From the cell containing the given text, extract its center point as [x, y] coordinate. 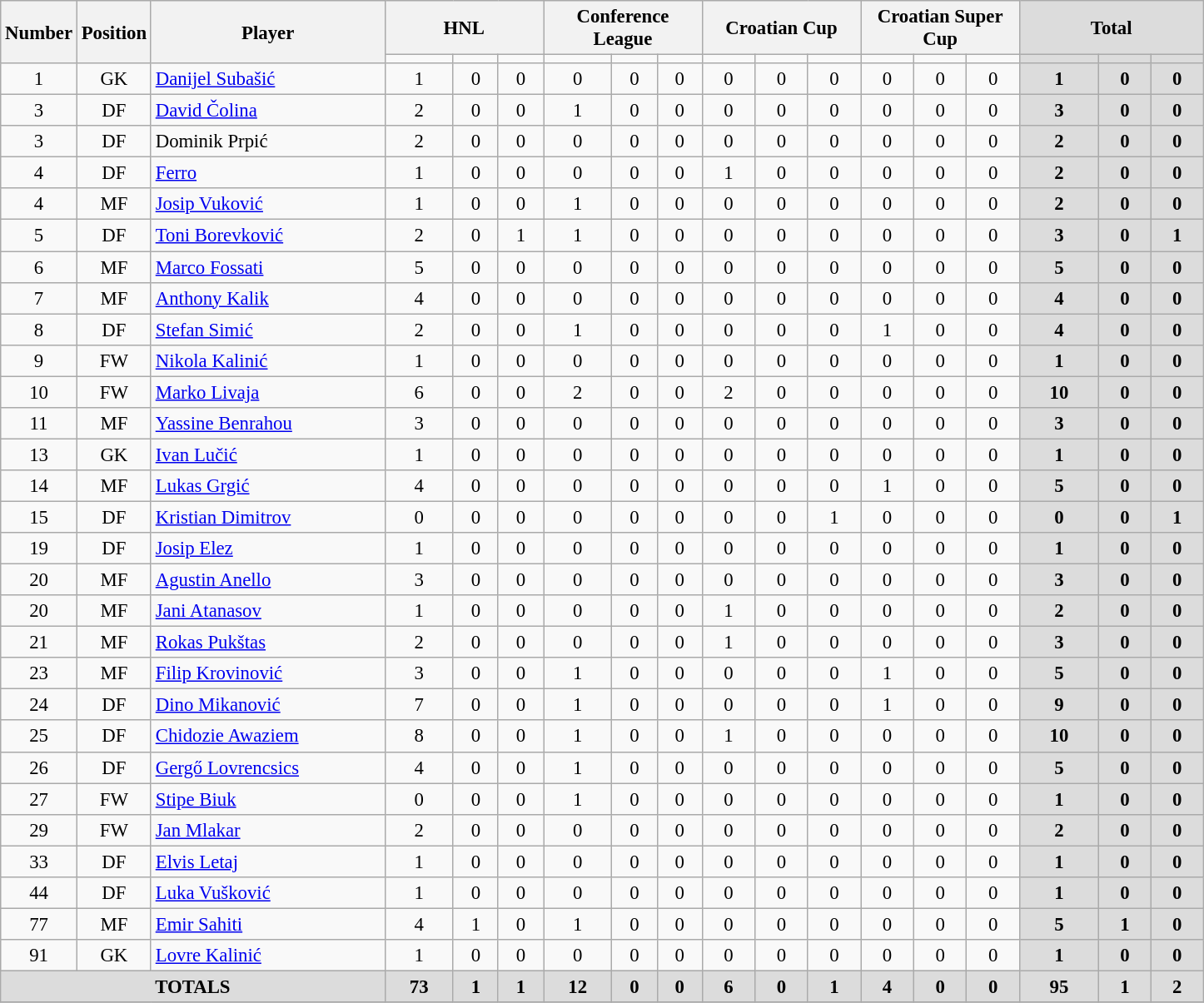
91 [39, 956]
Rokas Pukštas [268, 643]
Danijel Subašić [268, 79]
13 [39, 454]
Nikola Kalinić [268, 360]
33 [39, 861]
Filip Krovinović [268, 673]
Jan Mlakar [268, 830]
Total [1111, 28]
Conference League [623, 28]
Number [39, 32]
27 [39, 799]
Position [113, 32]
26 [39, 767]
Player [268, 32]
Agustin Anello [268, 580]
23 [39, 673]
Emir Sahiti [268, 924]
24 [39, 705]
Dino Mikanović [268, 705]
Lukas Grgić [268, 486]
15 [39, 517]
19 [39, 549]
TOTALS [193, 986]
Anthony Kalik [268, 298]
25 [39, 737]
Marko Livaja [268, 392]
Yassine Benrahou [268, 424]
Ivan Lučić [268, 454]
Stefan Simić [268, 330]
David Čolina [268, 111]
11 [39, 424]
77 [39, 924]
Luka Vušković [268, 893]
14 [39, 486]
Toni Borevković [268, 236]
Kristian Dimitrov [268, 517]
Dominik Prpić [268, 142]
Elvis Letaj [268, 861]
Lovre Kalinić [268, 956]
Croatian Super Cup [941, 28]
Jani Atanasov [268, 611]
Marco Fossati [268, 267]
Ferro [268, 173]
Croatian Cup [781, 28]
Stipe Biuk [268, 799]
73 [419, 986]
21 [39, 643]
29 [39, 830]
Josip Elez [268, 549]
Gergő Lovrencsics [268, 767]
Josip Vuković [268, 204]
95 [1059, 986]
HNL [465, 28]
Chidozie Awaziem [268, 737]
12 [578, 986]
44 [39, 893]
